Detect which cell encompasses the target text, then output its (X, Y) center coordinate. 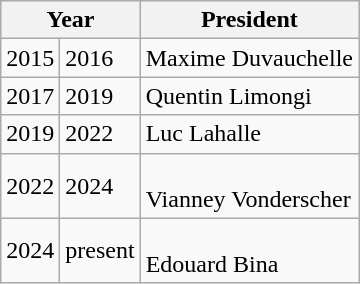
2017 (30, 96)
Vianney Vonderscher (249, 186)
President (249, 20)
2016 (100, 58)
Quentin Limongi (249, 96)
Maxime Duvauchelle (249, 58)
Year (70, 20)
2015 (30, 58)
present (100, 250)
Edouard Bina (249, 250)
Luc Lahalle (249, 134)
